Extract the [X, Y] coordinate from the center of the cell holding the provided text.  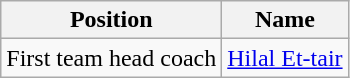
First team head coach [112, 58]
Hilal Et-tair [285, 58]
Position [112, 20]
Name [285, 20]
